Output the (x, y) coordinate of the center of the cell containing the given text.  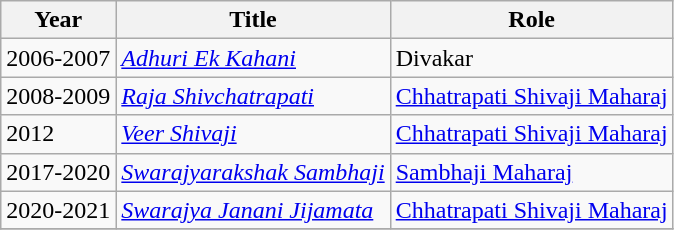
2008-2009 (58, 96)
Role (532, 20)
2017-2020 (58, 172)
Title (253, 20)
Swarajyarakshak Sambhaji (253, 172)
Veer Shivaji (253, 134)
Divakar (532, 58)
Swarajya Janani Jijamata (253, 210)
2012 (58, 134)
Sambhaji Maharaj (532, 172)
Raja Shivchatrapati (253, 96)
2006-2007 (58, 58)
Adhuri Ek Kahani (253, 58)
2020-2021 (58, 210)
Year (58, 20)
